Return the [x, y] coordinate for the center point of the cell that contains the specified text.  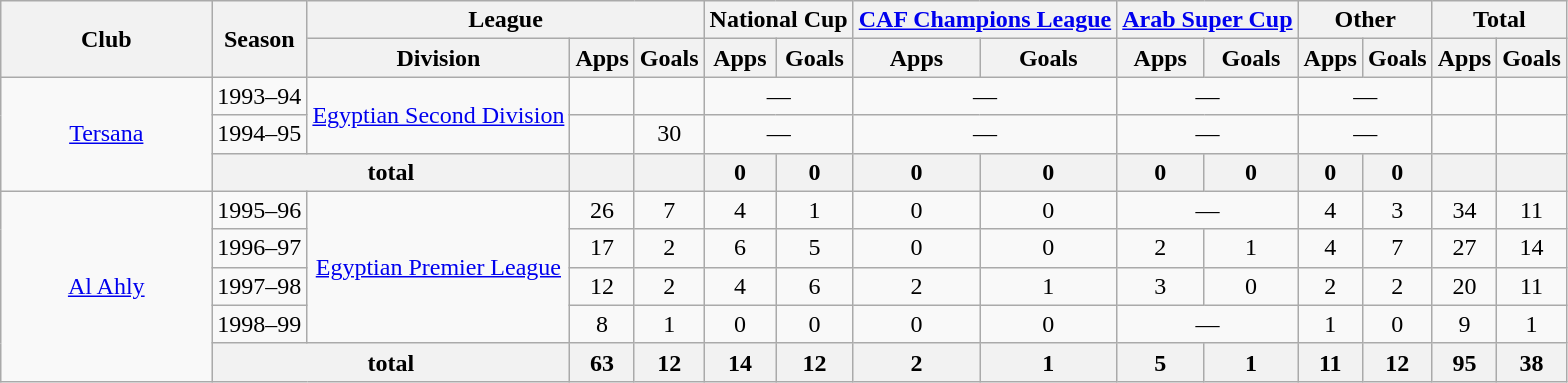
1995–96 [260, 210]
Club [106, 39]
30 [669, 134]
9 [1464, 324]
1994–95 [260, 134]
1996–97 [260, 248]
26 [602, 210]
Other [1365, 20]
20 [1464, 286]
Egyptian Second Division [438, 115]
38 [1532, 362]
34 [1464, 210]
Tersana [106, 134]
1997–98 [260, 286]
Season [260, 39]
8 [602, 324]
Total [1499, 20]
Egyptian Premier League [438, 267]
National Cup [778, 20]
1993–94 [260, 96]
17 [602, 248]
63 [602, 362]
League [506, 20]
27 [1464, 248]
Division [438, 58]
Al Ahly [106, 286]
CAF Champions League [985, 20]
Arab Super Cup [1208, 20]
1998–99 [260, 324]
95 [1464, 362]
